From the cell containing the given text, extract its center point as [X, Y] coordinate. 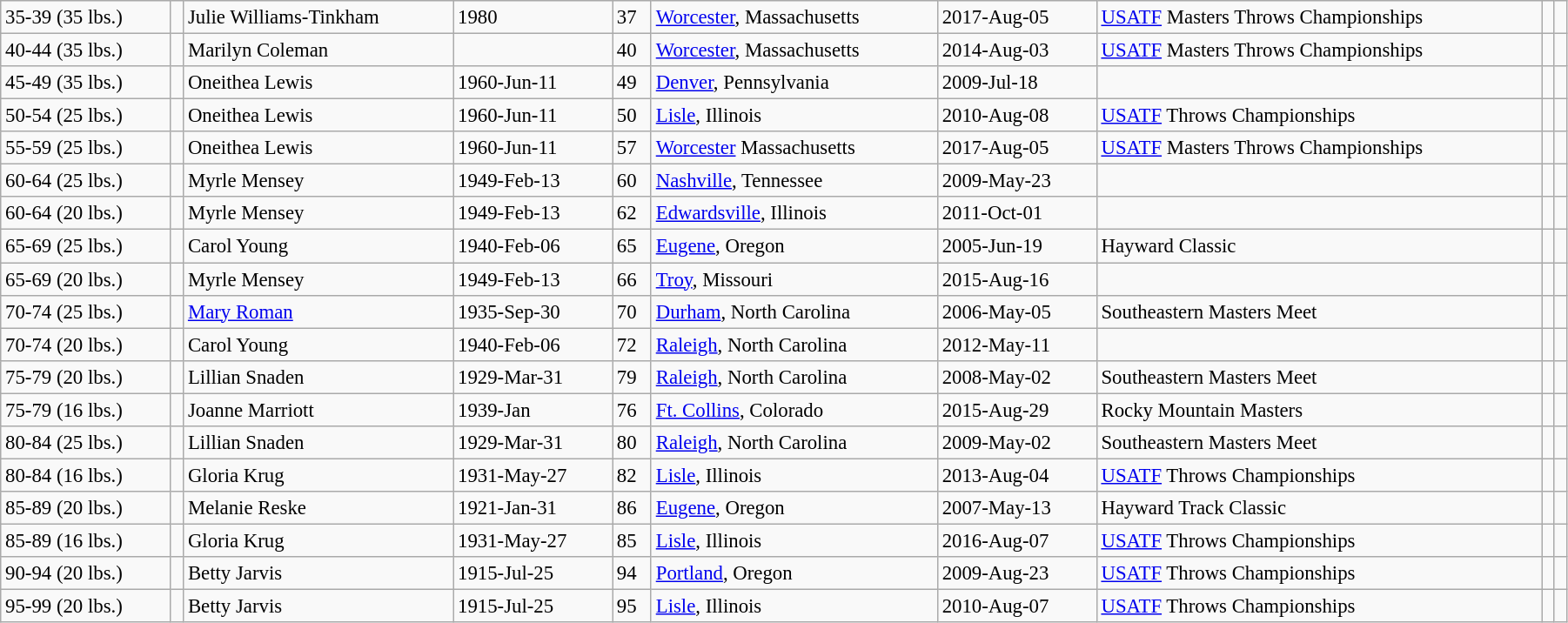
Portland, Oregon [794, 573]
Hayward Classic [1319, 246]
Melanie Reske [318, 508]
94 [632, 573]
60-64 (20 lbs.) [86, 213]
85-89 (16 lbs.) [86, 540]
79 [632, 377]
80-84 (16 lbs.) [86, 475]
1980 [533, 17]
75-79 (20 lbs.) [86, 377]
Durham, North Carolina [794, 311]
2015-Aug-16 [1016, 279]
2014-Aug-03 [1016, 50]
2008-May-02 [1016, 377]
Joanne Marriott [318, 410]
70 [632, 311]
66 [632, 279]
76 [632, 410]
62 [632, 213]
50 [632, 116]
60-64 (25 lbs.) [86, 181]
Marilyn Coleman [318, 50]
2010-Aug-07 [1016, 606]
Denver, Pennsylvania [794, 83]
50-54 (25 lbs.) [86, 116]
2009-Jul-18 [1016, 83]
Hayward Track Classic [1319, 508]
Troy, Missouri [794, 279]
65-69 (20 lbs.) [86, 279]
2007-May-13 [1016, 508]
60 [632, 181]
95 [632, 606]
95-99 (20 lbs.) [86, 606]
72 [632, 345]
Edwardsville, Illinois [794, 213]
1921-Jan-31 [533, 508]
1939-Jan [533, 410]
2009-Aug-23 [1016, 573]
49 [632, 83]
2009-May-23 [1016, 181]
45-49 (35 lbs.) [86, 83]
85 [632, 540]
2005-Jun-19 [1016, 246]
82 [632, 475]
Worcester Massachusetts [794, 148]
90-94 (20 lbs.) [86, 573]
85-89 (20 lbs.) [86, 508]
2015-Aug-29 [1016, 410]
65-69 (25 lbs.) [86, 246]
40 [632, 50]
1935-Sep-30 [533, 311]
2010-Aug-08 [1016, 116]
Mary Roman [318, 311]
35-39 (35 lbs.) [86, 17]
2016-Aug-07 [1016, 540]
2011-Oct-01 [1016, 213]
75-79 (16 lbs.) [86, 410]
55-59 (25 lbs.) [86, 148]
70-74 (20 lbs.) [86, 345]
Nashville, Tennessee [794, 181]
80 [632, 443]
2012-May-11 [1016, 345]
80-84 (25 lbs.) [86, 443]
57 [632, 148]
2006-May-05 [1016, 311]
Rocky Mountain Masters [1319, 410]
65 [632, 246]
Julie Williams-Tinkham [318, 17]
2013-Aug-04 [1016, 475]
70-74 (25 lbs.) [86, 311]
2009-May-02 [1016, 443]
37 [632, 17]
40-44 (35 lbs.) [86, 50]
86 [632, 508]
Ft. Collins, Colorado [794, 410]
